Output the [X, Y] coordinate of the center of the cell containing the given text.  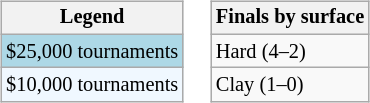
$10,000 tournaments [92, 85]
Clay (1–0) [290, 85]
Hard (4–2) [290, 51]
Finals by surface [290, 18]
Legend [92, 18]
$25,000 tournaments [92, 51]
